Pinpoint the cell where the given text exists, returning its [X, Y] midpoint coordinate. 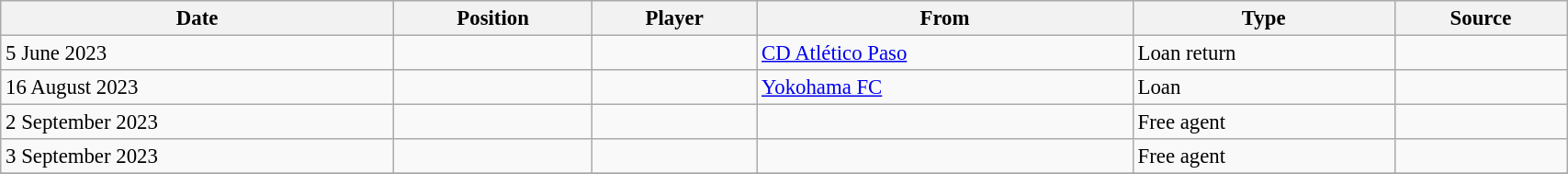
5 June 2023 [197, 53]
2 September 2023 [197, 122]
CD Atlético Paso [944, 53]
From [944, 18]
Loan return [1264, 53]
Date [197, 18]
3 September 2023 [197, 157]
Source [1481, 18]
16 August 2023 [197, 87]
Loan [1264, 87]
Player [674, 18]
Type [1264, 18]
Position [493, 18]
Yokohama FC [944, 87]
